Extract the (X, Y) coordinate from the center of the cell holding the provided text.  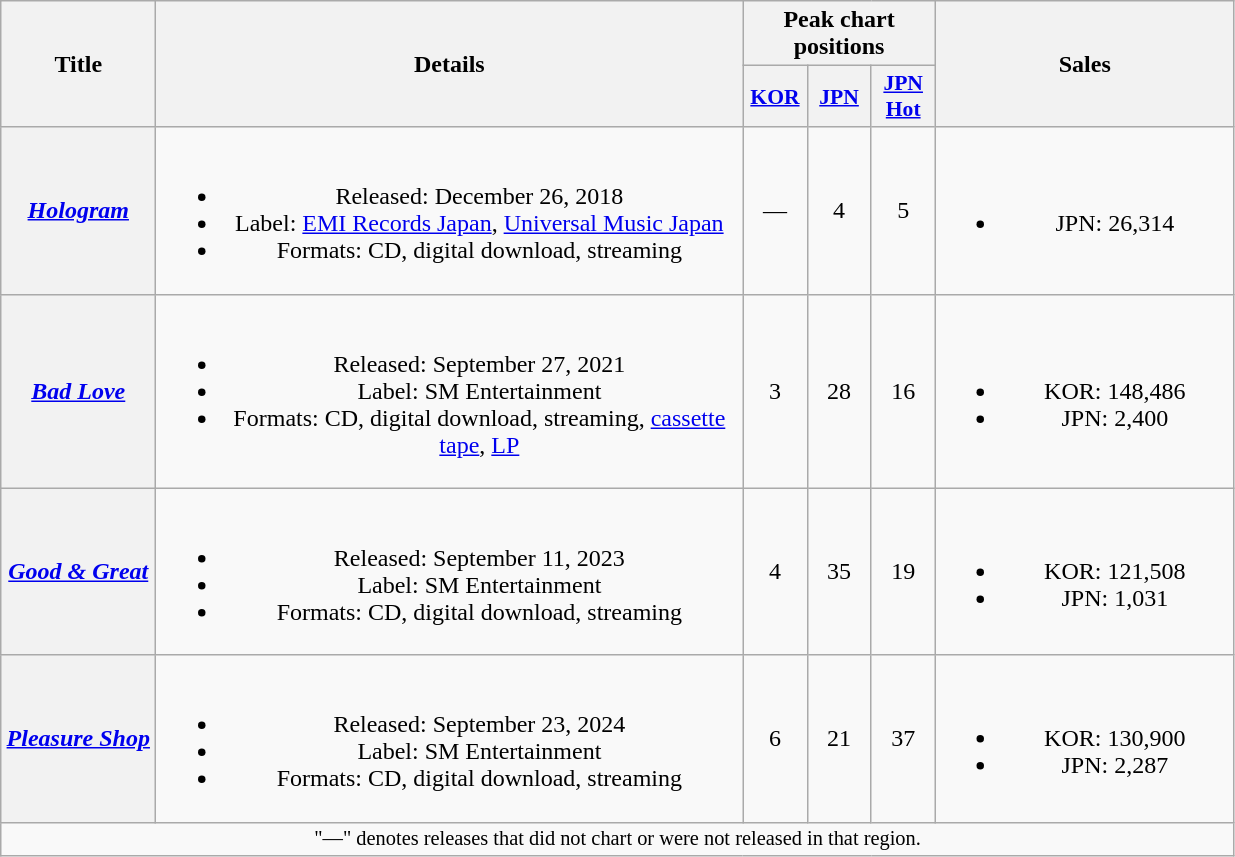
— (775, 210)
37 (903, 738)
KOR: 148,486JPN: 2,400 (1084, 391)
JPNHot (903, 96)
KOR (775, 96)
Released: September 27, 2021 Label: SM EntertainmentFormats: CD, digital download, streaming, cassette tape, LP (450, 391)
6 (775, 738)
JPN: 26,314 (1084, 210)
KOR: 121,508JPN: 1,031 (1084, 572)
5 (903, 210)
Details (450, 64)
Bad Love (78, 391)
Released: December 26, 2018 Label: EMI Records Japan, Universal Music JapanFormats: CD, digital download, streaming (450, 210)
Released: September 11, 2023 Label: SM EntertainmentFormats: CD, digital download, streaming (450, 572)
Hologram (78, 210)
"—" denotes releases that did not chart or were not released in that region. (618, 839)
Peak chart positions (839, 34)
Good & Great (78, 572)
KOR: 130,900JPN: 2,287 (1084, 738)
16 (903, 391)
19 (903, 572)
35 (839, 572)
Sales (1084, 64)
21 (839, 738)
Released: September 23, 2024 Label: SM EntertainmentFormats: CD, digital download, streaming (450, 738)
28 (839, 391)
Title (78, 64)
Pleasure Shop (78, 738)
JPN (839, 96)
3 (775, 391)
